Determine the [X, Y] coordinate at the center of the cell enclosing the given text.  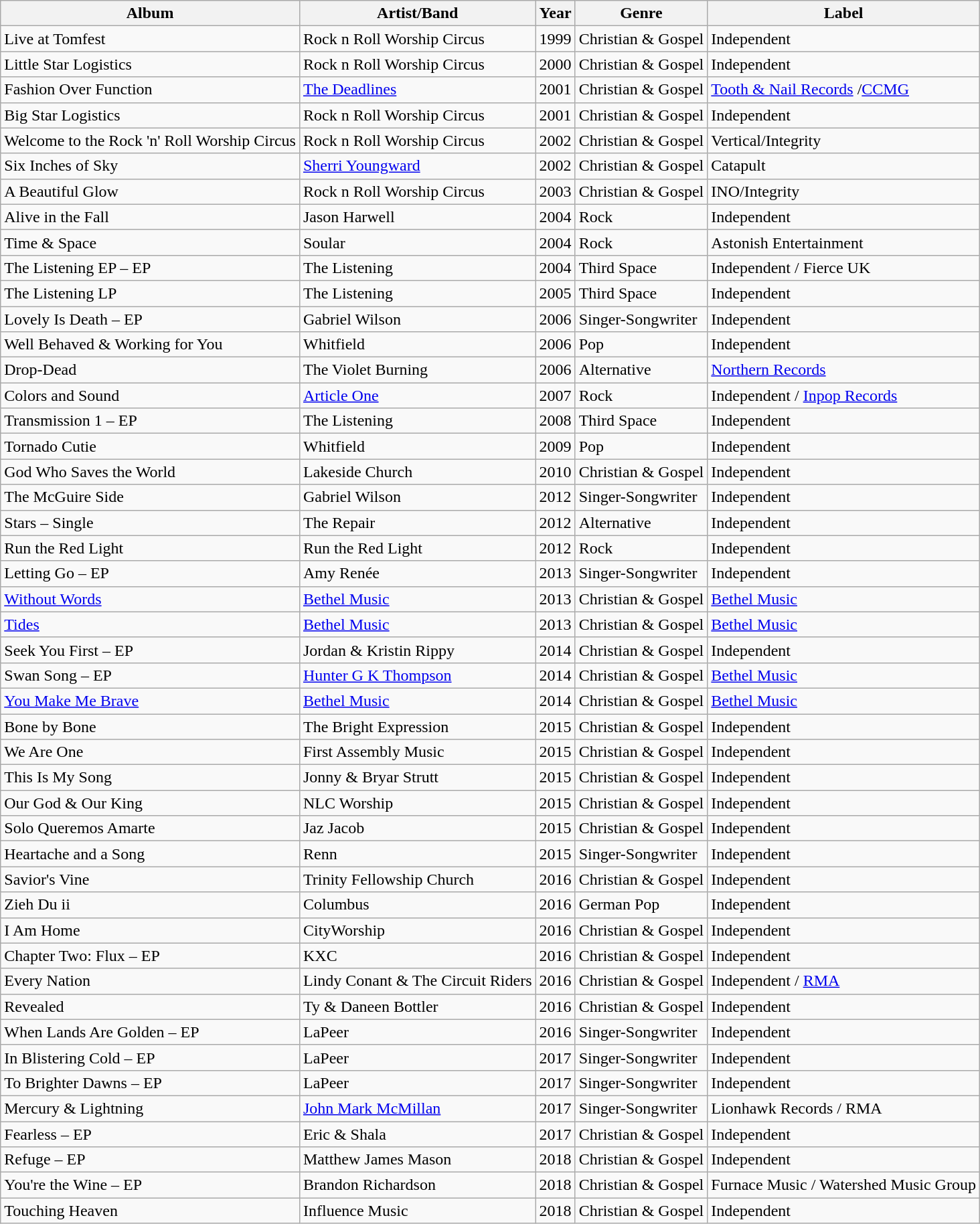
Tooth & Nail Records /CCMG [843, 90]
Seek You First – EP [150, 650]
Renn [418, 854]
This Is My Song [150, 778]
Independent / Inpop Records [843, 396]
Amy Renée [418, 574]
Independent / Fierce UK [843, 268]
Swan Song – EP [150, 675]
Jordan & Kristin Rippy [418, 650]
Solo Queremos Amarte [150, 828]
2003 [556, 191]
Lionhawk Records / RMA [843, 1108]
2007 [556, 396]
The Bright Expression [418, 726]
The Listening EP – EP [150, 268]
Article One [418, 396]
Artist/Band [418, 13]
God Who Saves the World [150, 472]
2009 [556, 446]
Fashion Over Function [150, 90]
Jaz Jacob [418, 828]
Lovely Is Death – EP [150, 319]
Zieh Du ii [150, 905]
Label [843, 13]
Drop-Dead [150, 370]
Influence Music [418, 1211]
Welcome to the Rock 'n' Roll Worship Circus [150, 141]
John Mark McMillan [418, 1108]
Heartache and a Song [150, 854]
Hunter G K Thompson [418, 675]
Northern Records [843, 370]
KXC [418, 956]
Genre [641, 13]
Eric & Shala [418, 1134]
Tornado Cutie [150, 446]
Six Inches of Sky [150, 166]
The Listening LP [150, 293]
Time & Space [150, 242]
Columbus [418, 905]
To Brighter Dawns – EP [150, 1083]
Sherri Youngward [418, 166]
Stars – Single [150, 523]
Catapult [843, 166]
Independent / RMA [843, 981]
Bone by Bone [150, 726]
Astonish Entertainment [843, 242]
Year [556, 13]
Chapter Two: Flux – EP [150, 956]
Lindy Conant & The Circuit Riders [418, 981]
In Blistering Cold – EP [150, 1057]
Tides [150, 624]
Savior's Vine [150, 879]
Without Words [150, 599]
You're the Wine – EP [150, 1185]
Refuge – EP [150, 1160]
Vertical/Integrity [843, 141]
Every Nation [150, 981]
You Make Me Brave [150, 701]
CityWorship [418, 930]
2000 [556, 64]
The Repair [418, 523]
I Am Home [150, 930]
The Violet Burning [418, 370]
Ty & Daneen Bottler [418, 1007]
Well Behaved & Working for You [150, 345]
Jonny & Bryar Strutt [418, 778]
We Are One [150, 752]
When Lands Are Golden – EP [150, 1032]
Soular [418, 242]
2010 [556, 472]
Little Star Logistics [150, 64]
Brandon Richardson [418, 1185]
A Beautiful Glow [150, 191]
The Deadlines [418, 90]
Jason Harwell [418, 217]
Revealed [150, 1007]
2008 [556, 421]
INO/Integrity [843, 191]
Live at Tomfest [150, 39]
Alive in the Fall [150, 217]
First Assembly Music [418, 752]
Furnace Music / Watershed Music Group [843, 1185]
2005 [556, 293]
Touching Heaven [150, 1211]
Fearless – EP [150, 1134]
Lakeside Church [418, 472]
Matthew James Mason [418, 1160]
The McGuire Side [150, 497]
Mercury & Lightning [150, 1108]
Our God & Our King [150, 803]
Transmission 1 – EP [150, 421]
Album [150, 13]
Letting Go – EP [150, 574]
German Pop [641, 905]
NLC Worship [418, 803]
1999 [556, 39]
Colors and Sound [150, 396]
Trinity Fellowship Church [418, 879]
Big Star Logistics [150, 115]
